Provide the (x, y) coordinate of the cell's center where the given text is located.  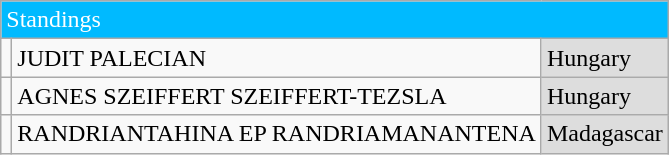
JUDIT PALECIAN (277, 58)
Standings (335, 20)
AGNES SZEIFFERT SZEIFFERT-TEZSLA (277, 96)
RANDRIANTAHINA EP RANDRIAMANANTENA (277, 134)
Madagascar (604, 134)
